Locate the cell with the specified text and output its [X, Y] center coordinate. 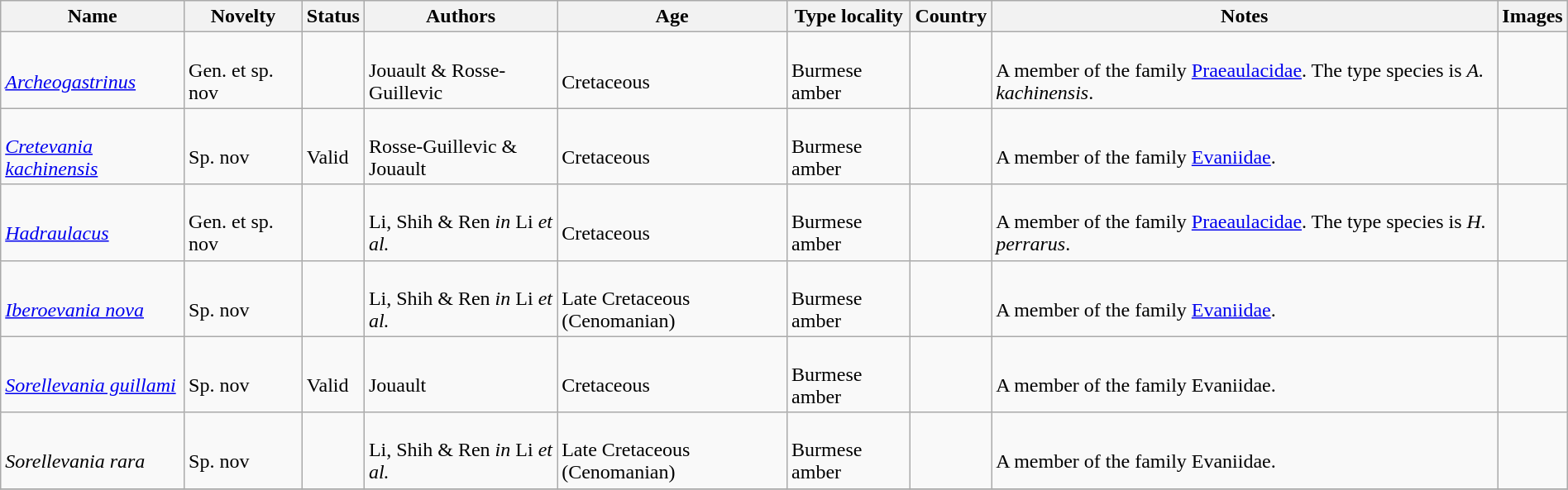
A member of the family Praeaulacidae. The type species is H. perrarus. [1245, 222]
Sorellevania guillami [93, 374]
Jouault [460, 374]
Notes [1245, 17]
Sorellevania rara [93, 450]
Cretevania kachinensis [93, 146]
Country [951, 17]
Archeogastrinus [93, 70]
Jouault & Rosse-Guillevic [460, 70]
Authors [460, 17]
A member of the family Praeaulacidae. The type species is A. kachinensis. [1245, 70]
Age [672, 17]
Rosse-Guillevic & Jouault [460, 146]
Images [1532, 17]
Name [93, 17]
Type locality [849, 17]
Status [332, 17]
Iberoevania nova [93, 298]
Hadraulacus [93, 222]
Novelty [243, 17]
